Determine the (x, y) coordinate at the center of the cell enclosing the given text.  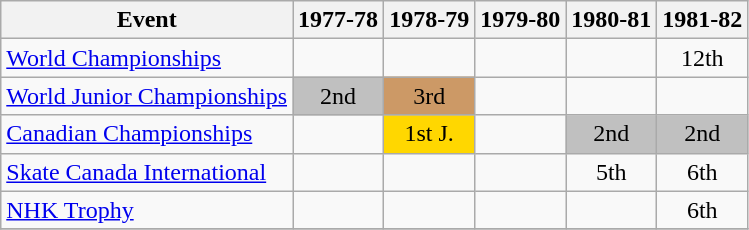
Skate Canada International (147, 172)
1978-79 (430, 20)
1980-81 (612, 20)
5th (612, 172)
World Junior Championships (147, 96)
1979-80 (520, 20)
3rd (430, 96)
12th (702, 58)
NHK Trophy (147, 210)
1977-78 (338, 20)
Event (147, 20)
1981-82 (702, 20)
Canadian Championships (147, 134)
World Championships (147, 58)
1st J. (430, 134)
